Output the [x, y] coordinate of the center of the cell containing the given text.  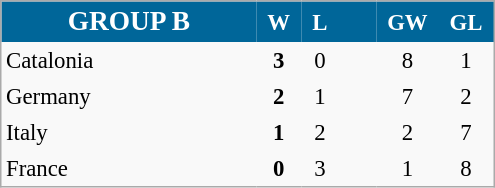
GL [467, 22]
W [278, 22]
Germany [129, 96]
France [129, 168]
Catalonia [129, 60]
L [320, 22]
Italy [129, 132]
GW [407, 22]
GROUP B [129, 22]
